Capture the cell that displays the provided text and extract its (x, y) central coordinate. 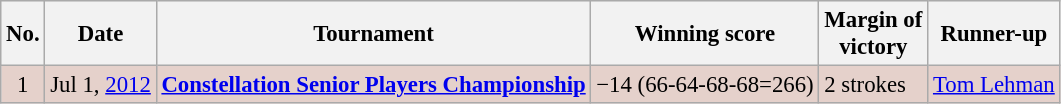
1 (23, 85)
2 strokes (874, 85)
Jul 1, 2012 (100, 85)
Runner-up (994, 34)
Tom Lehman (994, 85)
Date (100, 34)
Winning score (705, 34)
−14 (66-64-68-68=266) (705, 85)
Margin ofvictory (874, 34)
Constellation Senior Players Championship (374, 85)
No. (23, 34)
Tournament (374, 34)
